For the text-containing cell, return its midpoint in [X, Y] coordinate format. 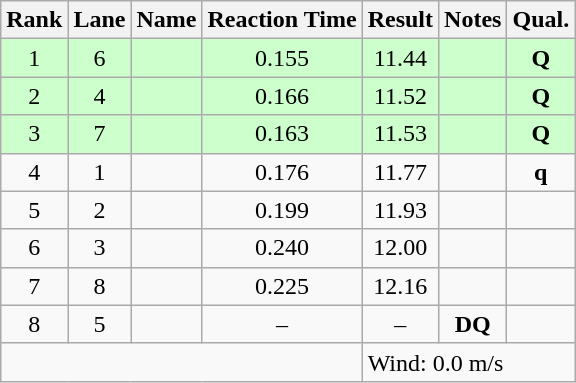
Rank [34, 20]
Name [166, 20]
0.155 [282, 58]
Lane [100, 20]
12.00 [400, 248]
Result [400, 20]
0.176 [282, 172]
0.225 [282, 286]
0.163 [282, 134]
12.16 [400, 286]
11.53 [400, 134]
Notes [473, 20]
DQ [473, 324]
0.240 [282, 248]
11.52 [400, 96]
11.93 [400, 210]
Wind: 0.0 m/s [468, 362]
Qual. [541, 20]
11.77 [400, 172]
0.199 [282, 210]
q [541, 172]
Reaction Time [282, 20]
11.44 [400, 58]
0.166 [282, 96]
